Extract the (X, Y) coordinate from the center of the cell holding the provided text.  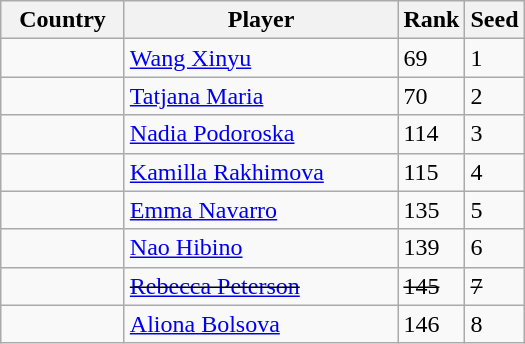
Rebecca Peterson (261, 286)
69 (432, 58)
Player (261, 20)
4 (494, 172)
5 (494, 210)
6 (494, 248)
Emma Navarro (261, 210)
135 (432, 210)
Wang Xinyu (261, 58)
8 (494, 324)
114 (432, 134)
70 (432, 96)
139 (432, 248)
Aliona Bolsova (261, 324)
146 (432, 324)
Seed (494, 20)
145 (432, 286)
115 (432, 172)
Kamilla Rakhimova (261, 172)
3 (494, 134)
1 (494, 58)
Rank (432, 20)
Nao Hibino (261, 248)
Country (63, 20)
2 (494, 96)
Tatjana Maria (261, 96)
Nadia Podoroska (261, 134)
7 (494, 286)
